From the cell containing the given text, extract its center point as (x, y) coordinate. 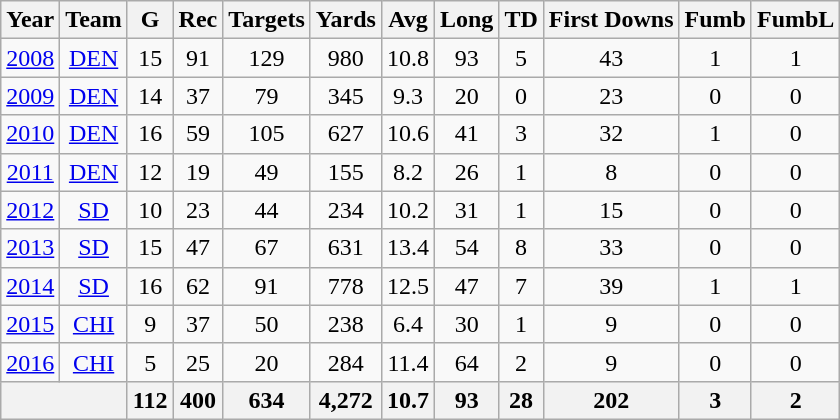
10 (150, 210)
FumbL (795, 20)
2008 (30, 58)
12.5 (408, 286)
10.7 (408, 400)
11.4 (408, 362)
26 (466, 172)
155 (346, 172)
980 (346, 58)
8.2 (408, 172)
10.2 (408, 210)
10.6 (408, 134)
631 (346, 248)
43 (611, 58)
234 (346, 210)
129 (267, 58)
33 (611, 248)
79 (267, 96)
7 (521, 286)
Fumb (715, 20)
345 (346, 96)
12 (150, 172)
Team (94, 20)
31 (466, 210)
54 (466, 248)
G (150, 20)
105 (267, 134)
634 (267, 400)
10.8 (408, 58)
627 (346, 134)
2009 (30, 96)
9.3 (408, 96)
30 (466, 324)
59 (198, 134)
238 (346, 324)
2016 (30, 362)
14 (150, 96)
Yards (346, 20)
2015 (30, 324)
2010 (30, 134)
28 (521, 400)
400 (198, 400)
64 (466, 362)
First Downs (611, 20)
19 (198, 172)
62 (198, 286)
41 (466, 134)
39 (611, 286)
44 (267, 210)
Year (30, 20)
Rec (198, 20)
2013 (30, 248)
202 (611, 400)
284 (346, 362)
50 (267, 324)
49 (267, 172)
67 (267, 248)
112 (150, 400)
2011 (30, 172)
6.4 (408, 324)
Long (466, 20)
4,272 (346, 400)
Avg (408, 20)
Targets (267, 20)
778 (346, 286)
13.4 (408, 248)
2014 (30, 286)
32 (611, 134)
TD (521, 20)
2012 (30, 210)
25 (198, 362)
